Find where the given text appears and provide that cell's center as [x, y] coordinate. 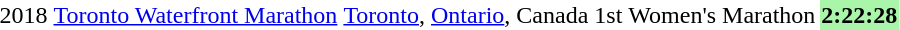
Toronto Waterfront Marathon [196, 15]
Women's Marathon [722, 15]
1st [608, 15]
2:22:28 [860, 15]
Toronto, Ontario, Canada [466, 15]
